Output the (x, y) coordinate of the center of the cell containing the given text.  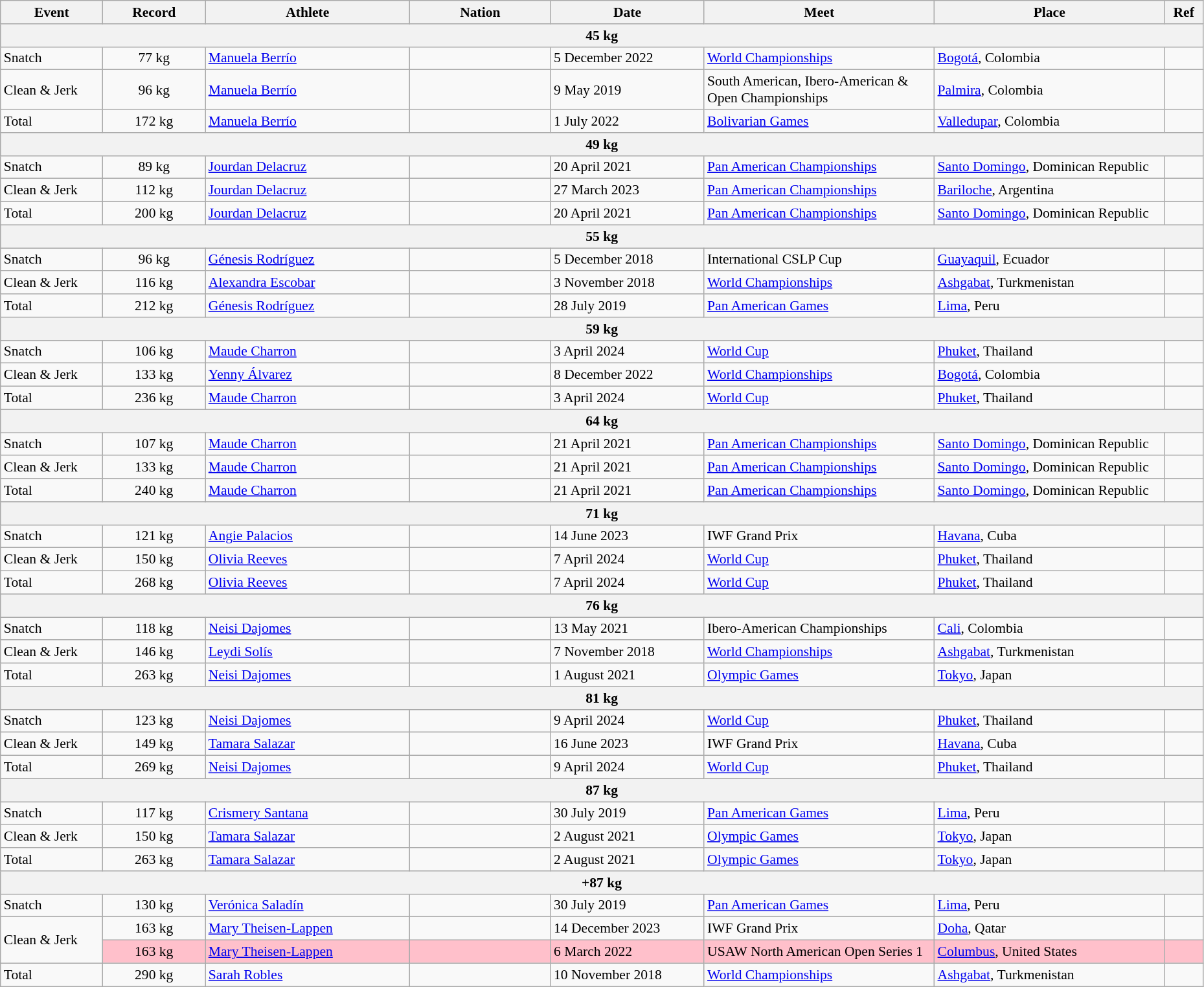
14 June 2023 (627, 536)
117 kg (154, 813)
Palmira, Colombia (1049, 89)
123 kg (154, 721)
Angie Palacios (308, 536)
14 December 2023 (627, 929)
71 kg (602, 514)
149 kg (154, 744)
106 kg (154, 352)
236 kg (154, 398)
Alexandra Escobar (308, 283)
Event (52, 12)
1 July 2022 (627, 121)
27 March 2023 (627, 190)
200 kg (154, 214)
Cali, Colombia (1049, 629)
290 kg (154, 975)
Nation (481, 12)
16 June 2023 (627, 744)
Ref (1184, 12)
10 November 2018 (627, 975)
5 December 2022 (627, 58)
Yenny Álvarez (308, 375)
USAW North American Open Series 1 (819, 952)
13 May 2021 (627, 629)
Record (154, 12)
269 kg (154, 767)
Doha, Qatar (1049, 929)
118 kg (154, 629)
Columbus, United States (1049, 952)
South American, Ibero-American & Open Championships (819, 89)
5 December 2018 (627, 260)
212 kg (154, 306)
77 kg (154, 58)
9 May 2019 (627, 89)
59 kg (602, 329)
76 kg (602, 606)
28 July 2019 (627, 306)
3 November 2018 (627, 283)
268 kg (154, 583)
49 kg (602, 144)
146 kg (154, 652)
+87 kg (602, 883)
55 kg (602, 236)
International CSLP Cup (819, 260)
Leydi Solís (308, 652)
89 kg (154, 167)
7 November 2018 (627, 652)
87 kg (602, 790)
81 kg (602, 698)
Bariloche, Argentina (1049, 190)
45 kg (602, 36)
107 kg (154, 444)
Athlete (308, 12)
Valledupar, Colombia (1049, 121)
121 kg (154, 536)
6 March 2022 (627, 952)
Bolivarian Games (819, 121)
64 kg (602, 421)
Sarah Robles (308, 975)
172 kg (154, 121)
Crismery Santana (308, 813)
Date (627, 12)
130 kg (154, 905)
Place (1049, 12)
112 kg (154, 190)
Guayaquil, Ecuador (1049, 260)
8 December 2022 (627, 375)
1 August 2021 (627, 675)
240 kg (154, 490)
Ibero-American Championships (819, 629)
Verónica Saladín (308, 905)
Meet (819, 12)
116 kg (154, 283)
